Find where the given text appears and provide that cell's center as (x, y) coordinate. 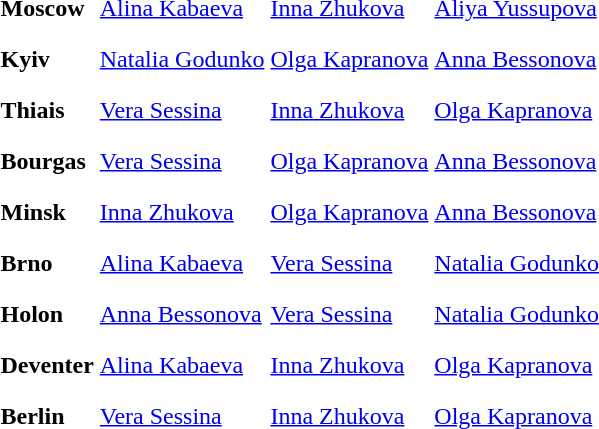
Anna Bessonova (182, 314)
Natalia Godunko (182, 59)
